Extract the (x, y) coordinate from the center of the cell holding the provided text.  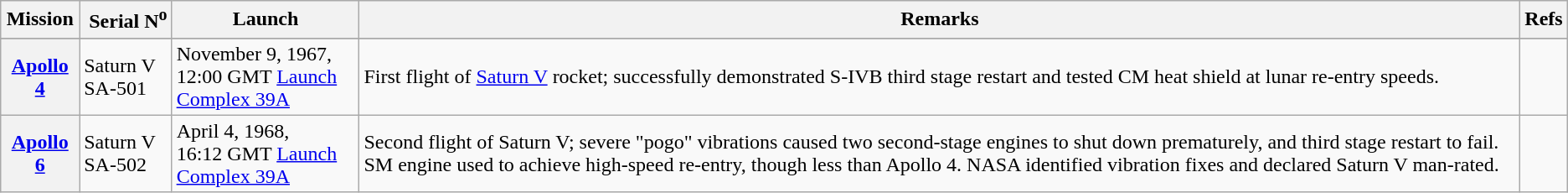
First flight of Saturn V rocket; successfully demonstrated S-IVB third stage restart and tested CM heat shield at lunar re-entry speeds. (940, 76)
November 9, 1967,12:00 GMT Launch Complex 39A (266, 76)
Apollo 6 (40, 154)
Saturn VSA-501 (126, 76)
Saturn VSA-502 (126, 154)
Serial No (126, 20)
April 4, 1968,16:12 GMT Launch Complex 39A (266, 154)
Mission (40, 20)
Remarks (940, 20)
Apollo 4 (40, 76)
Launch (266, 20)
Refs (1544, 20)
